Detect which cell encompasses the target text, then output its (x, y) center coordinate. 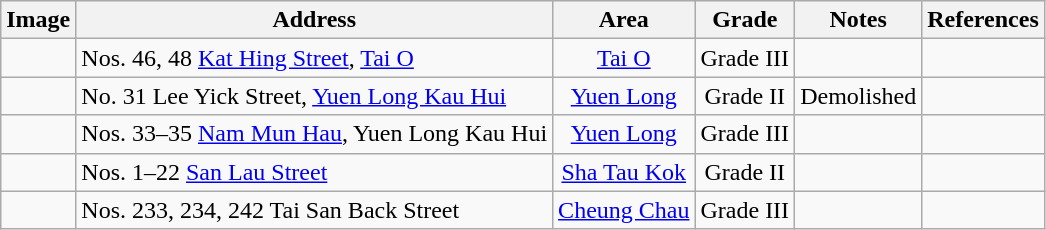
Nos. 233, 234, 242 Tai San Back Street (314, 210)
References (984, 20)
Nos. 46, 48 Kat Hing Street, Tai O (314, 58)
Area (624, 20)
Image (38, 20)
No. 31 Lee Yick Street, Yuen Long Kau Hui (314, 96)
Cheung Chau (624, 210)
Sha Tau Kok (624, 172)
Address (314, 20)
Demolished (858, 96)
Nos. 33–35 Nam Mun Hau, Yuen Long Kau Hui (314, 134)
Notes (858, 20)
Tai O (624, 58)
Nos. 1–22 San Lau Street (314, 172)
Grade (745, 20)
